Scan for the cell matching the given text and deliver its [x, y] coordinate at center. 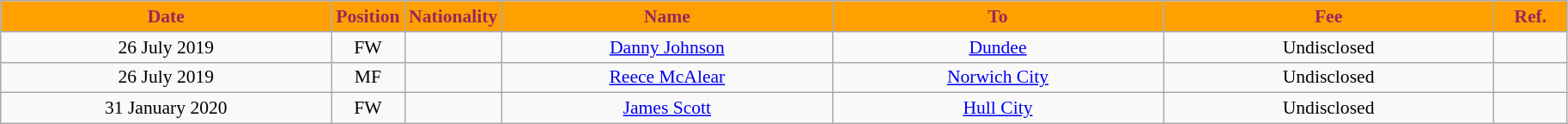
Date [167, 16]
31 January 2020 [167, 108]
To [998, 16]
Nationality [453, 16]
Norwich City [998, 77]
Danny Johnson [666, 47]
Position [368, 16]
Fee [1329, 16]
Hull City [998, 108]
Reece McAlear [666, 77]
Name [666, 16]
Ref. [1530, 16]
MF [368, 77]
Dundee [998, 47]
James Scott [666, 108]
